Identify which cell holds the provided text, then report its [X, Y] central coordinate. 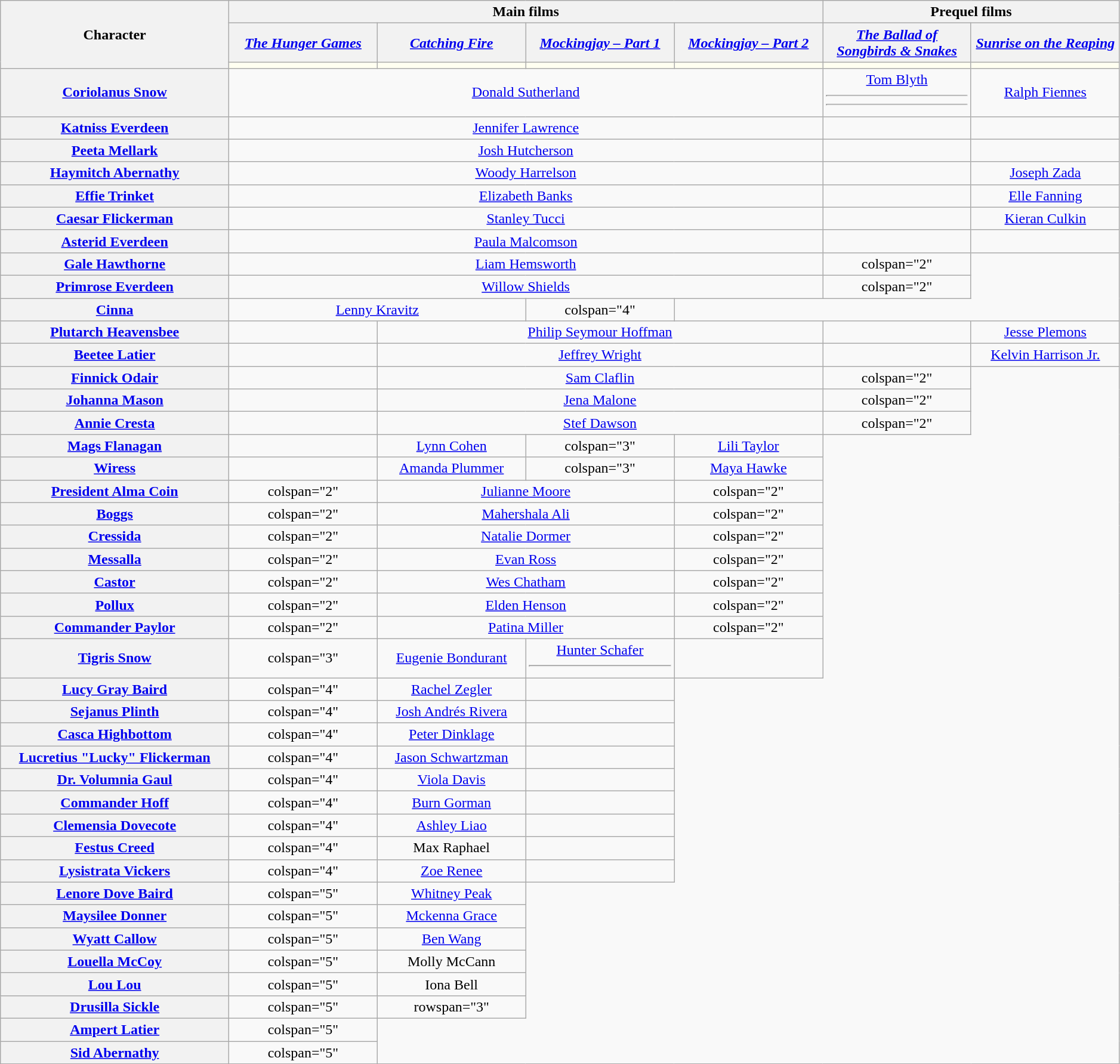
Lucy Gray Baird [115, 689]
Lili Taylor [748, 446]
Patina Miller [526, 627]
Donald Sutherland [526, 92]
Kieran Culkin [1045, 218]
Jesse Plemons [1045, 332]
Josh Andrés Rivera [451, 712]
Lucretius "Lucky" Flickerman [115, 757]
Plutarch Heavensbee [115, 332]
Julianne Moore [526, 491]
Cinna [115, 310]
Paula Malcomson [526, 241]
Messalla [115, 559]
Mags Flanagan [115, 446]
Dr. Volumnia Gaul [115, 780]
Lenny Kravitz [378, 310]
Amanda Plummer [451, 468]
Lysistrata Vickers [115, 871]
Peeta Mellark [115, 150]
Elden Henson [526, 605]
Maysilee Donner [115, 916]
Louella McCoy [115, 961]
Burn Gorman [451, 803]
Gale Hawthorne [115, 264]
Tom Blyth [897, 92]
Ben Wang [451, 939]
Mckenna Grace [451, 916]
Elle Fanning [1045, 196]
Castor [115, 582]
Annie Cresta [115, 423]
Stef Dawson [600, 423]
Evan Ross [526, 559]
Haymitch Abernathy [115, 173]
Casca Highbottom [115, 735]
Wes Chatham [526, 582]
The Hunger Games [303, 43]
Molly McCann [451, 961]
Clemensia Dovecote [115, 825]
Mockingjay – Part 1 [600, 43]
Willow Shields [526, 286]
Katniss Everdeen [115, 128]
Josh Hutcherson [526, 150]
Ralph Fiennes [1045, 92]
Whitney Peak [451, 893]
Iona Bell [451, 984]
Festus Creed [115, 848]
Zoe Renee [451, 871]
Sunrise on the Reaping [1045, 43]
Hunter Schafer [600, 658]
Commander Hoff [115, 803]
Peter Dinklage [451, 735]
Lou Lou [115, 984]
Prequel films [971, 12]
Woody Harrelson [526, 173]
Elizabeth Banks [526, 196]
Wiress [115, 468]
Sid Abernathy [115, 1052]
Philip Seymour Hoffman [600, 332]
Commander Paylor [115, 627]
Viola Davis [451, 780]
Effie Trinket [115, 196]
President Alma Coin [115, 491]
rowspan="3" [451, 1007]
Jeffrey Wright [600, 355]
Wyatt Callow [115, 939]
Joseph Zada [1045, 173]
Mockingjay – Part 2 [748, 43]
Pollux [115, 605]
Asterid Everdeen [115, 241]
Lenore Dove Baird [115, 893]
Beetee Latier [115, 355]
Kelvin Harrison Jr. [1045, 355]
Cressida [115, 536]
Primrose Everdeen [115, 286]
Coriolanus Snow [115, 92]
Boggs [115, 514]
Sejanus Plinth [115, 712]
Tigris Snow [115, 658]
Lynn Cohen [451, 446]
Main films [526, 12]
Stanley Tucci [526, 218]
Catching Fire [451, 43]
Character [115, 35]
Jena Malone [600, 400]
Mahershala Ali [526, 514]
Eugenie Bondurant [451, 658]
Liam Hemsworth [526, 264]
Sam Claflin [600, 378]
Rachel Zegler [451, 689]
Johanna Mason [115, 400]
Ampert Latier [115, 1029]
Maya Hawke [748, 468]
Drusilla Sickle [115, 1007]
Jason Schwartzman [451, 757]
Jennifer Lawrence [526, 128]
Finnick Odair [115, 378]
Natalie Dormer [526, 536]
Ashley Liao [451, 825]
Max Raphael [451, 848]
Caesar Flickerman [115, 218]
The Ballad of Songbirds & Snakes [897, 43]
